Locate the cell with the specified text and output its (X, Y) center coordinate. 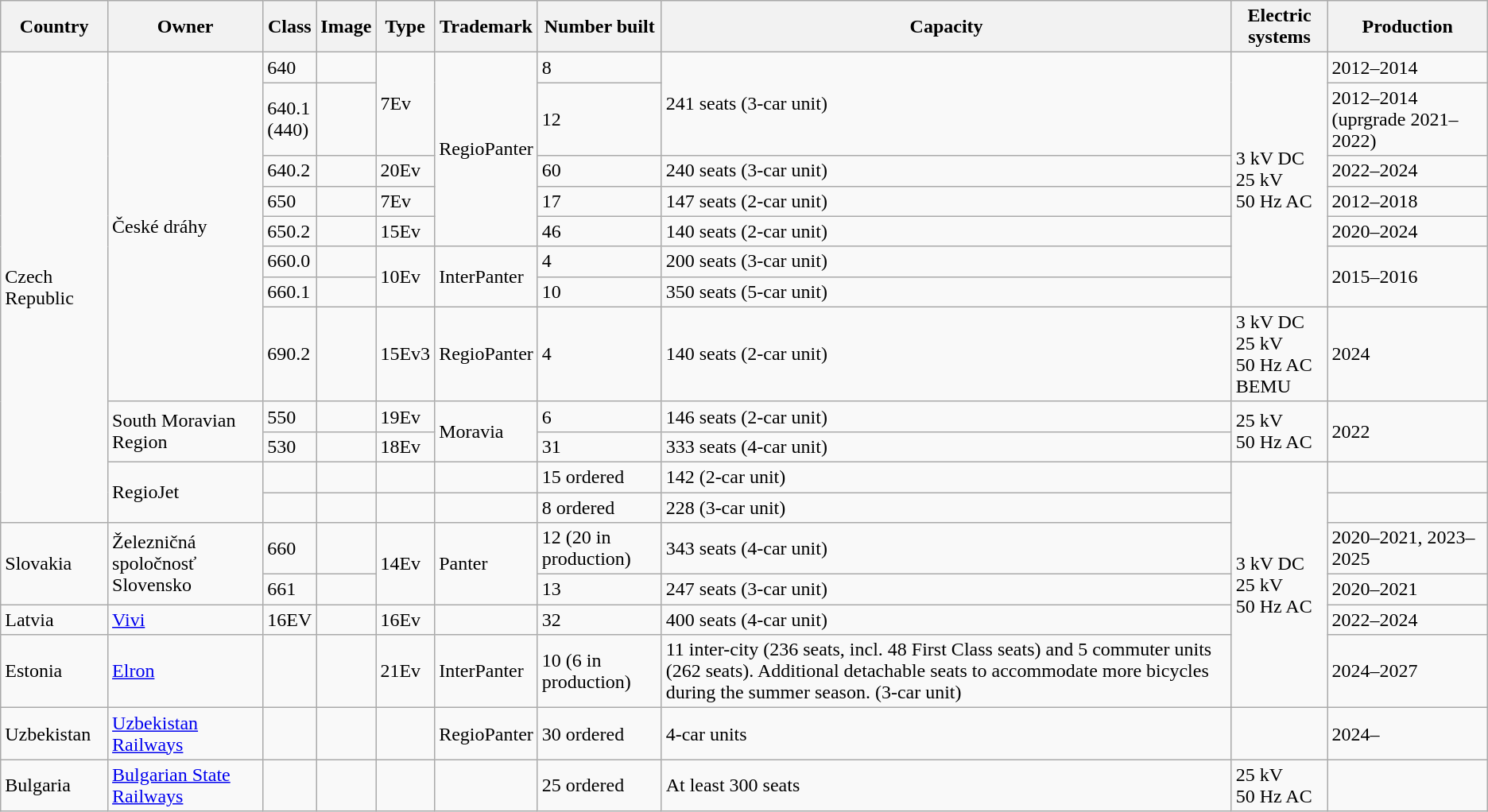
15Ev (405, 231)
Panter (486, 564)
16EV (289, 620)
Estonia (54, 671)
660 (289, 548)
10 (599, 292)
Czech Republic (54, 288)
Vivi (186, 620)
650.2 (289, 231)
46 (599, 231)
6 (599, 416)
Image (347, 27)
Slovakia (54, 564)
247 seats (3-car unit) (946, 590)
661 (289, 590)
South Moravian Region (186, 431)
Bulgaria (54, 785)
146 seats (2-car unit) (946, 416)
142 (2-car unit) (946, 477)
660.1 (289, 292)
Moravia (486, 431)
14Ev (405, 564)
343 seats (4-car unit) (946, 548)
16Ev (405, 620)
640 (289, 68)
690.2 (289, 354)
550 (289, 416)
8 ordered (599, 508)
15Ev3 (405, 354)
12 (599, 119)
60 (599, 171)
228 (3-car unit) (946, 508)
15 ordered (599, 477)
18Ev (405, 447)
2024– (1407, 734)
530 (289, 447)
400 seats (4-car unit) (946, 620)
20Ev (405, 171)
Latvia (54, 620)
333 seats (4-car unit) (946, 447)
2024–2027 (1407, 671)
650 (289, 201)
RegioJet (186, 492)
2020–2021, 2023–2025 (1407, 548)
21Ev (405, 671)
2015–2016 (1407, 276)
25 ordered (599, 785)
32 (599, 620)
147 seats (2-car unit) (946, 201)
660.0 (289, 261)
12 (20 in production) (599, 548)
Country (54, 27)
13 (599, 590)
Number built (599, 27)
8 (599, 68)
2022 (1407, 431)
2020–2021 (1407, 590)
4-car units (946, 734)
Uzbekistan Railways (186, 734)
3 kV DC25 kV 50 Hz ACBEMU (1280, 354)
Type (405, 27)
241 seats (3-car unit) (946, 104)
Capacity (946, 27)
640.2 (289, 171)
200 seats (3-car unit) (946, 261)
At least 300 seats (946, 785)
31 (599, 447)
2012–2014 (uprgrade 2021–2022) (1407, 119)
640.1(440) (289, 119)
Class (289, 27)
České dráhy (186, 227)
Trademark (486, 27)
Production (1407, 27)
240 seats (3-car unit) (946, 171)
30 ordered (599, 734)
Železničná spoločnosť Slovensko (186, 564)
350 seats (5-car unit) (946, 292)
19Ev (405, 416)
2024 (1407, 354)
Elron (186, 671)
10 (6 in production) (599, 671)
17 (599, 201)
2012–2014 (1407, 68)
Electric systems (1280, 27)
Bulgarian State Railways (186, 785)
Uzbekistan (54, 734)
Owner (186, 27)
2012–2018 (1407, 201)
10Ev (405, 276)
2020–2024 (1407, 231)
